Detect which cell encompasses the target text, then output its [X, Y] center coordinate. 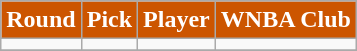
Player [177, 20]
WNBA Club [286, 20]
Round [41, 20]
Pick [109, 20]
